Find where the given text appears and provide that cell's center as [x, y] coordinate. 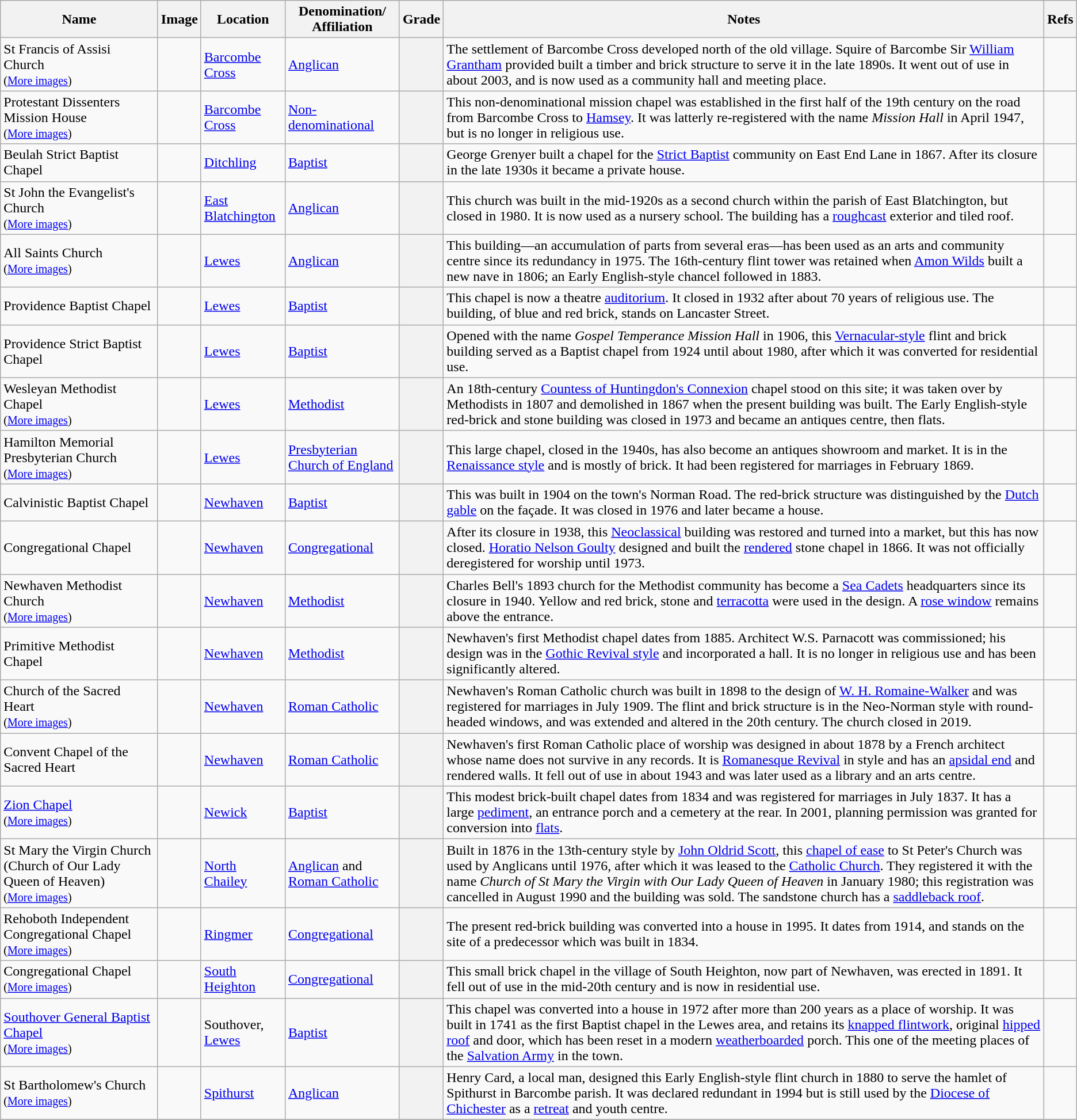
St Mary the Virgin Church (Church of Our Lady Queen of Heaven)(More images) [79, 874]
Hamilton Memorial Presbyterian Church(More images) [79, 457]
Congregational Chapel [79, 547]
Southover, Lewes [243, 1033]
Name [79, 20]
Wesleyan Methodist Chapel(More images) [79, 404]
Spithurst [243, 1093]
St Francis of Assisi Church(More images) [79, 64]
Refs [1060, 20]
Protestant Dissenters Mission House(More images) [79, 117]
Congregational Chapel(More images) [79, 980]
Denomination/Affiliation [342, 20]
Image [179, 20]
Zion Chapel(More images) [79, 813]
Non-denominational [342, 117]
Southover General Baptist Chapel(More images) [79, 1033]
St John the Evangelist's Church(More images) [79, 208]
Ringmer [243, 934]
Providence Baptist Chapel [79, 306]
Rehoboth Independent Congregational Chapel(More images) [79, 934]
Primitive Methodist Chapel [79, 654]
Church of the Sacred Heart(More images) [79, 707]
Ditchling [243, 162]
Notes [744, 20]
South Heighton [243, 980]
Presbyterian Church of England [342, 457]
Convent Chapel of the Sacred Heart [79, 760]
North Chailey [243, 874]
Anglican and Roman Catholic [342, 874]
Beulah Strict Baptist Chapel [79, 162]
Providence Strict Baptist Chapel [79, 351]
St Bartholomew's Church(More images) [79, 1093]
Calvinistic Baptist Chapel [79, 502]
Newick [243, 813]
East Blatchington [243, 208]
All Saints Church(More images) [79, 261]
Newhaven Methodist Church(More images) [79, 601]
Location [243, 20]
Grade [421, 20]
